For the text-containing cell, return its midpoint in [x, y] coordinate format. 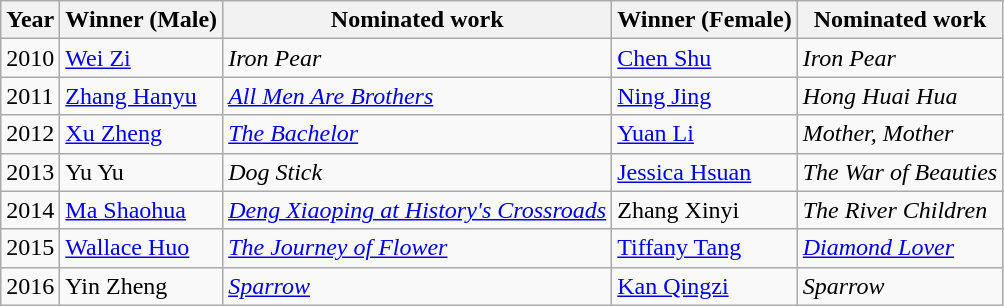
Zhang Xinyi [704, 210]
Winner (Male) [142, 20]
Mother, Mother [900, 134]
Diamond Lover [900, 248]
2014 [30, 210]
Yuan Li [704, 134]
Wallace Huo [142, 248]
Deng Xiaoping at History's Crossroads [418, 210]
Jessica Hsuan [704, 172]
Yin Zheng [142, 286]
2010 [30, 58]
Dog Stick [418, 172]
Hong Huai Hua [900, 96]
2013 [30, 172]
The Journey of Flower [418, 248]
Ma Shaohua [142, 210]
The River Children [900, 210]
All Men Are Brothers [418, 96]
2016 [30, 286]
2012 [30, 134]
Kan Qingzi [704, 286]
Winner (Female) [704, 20]
2015 [30, 248]
2011 [30, 96]
Xu Zheng [142, 134]
Tiffany Tang [704, 248]
Year [30, 20]
Zhang Hanyu [142, 96]
The War of Beauties [900, 172]
Wei Zi [142, 58]
Ning Jing [704, 96]
Chen Shu [704, 58]
The Bachelor [418, 134]
Yu Yu [142, 172]
